For the text-containing cell, return its midpoint in [X, Y] coordinate format. 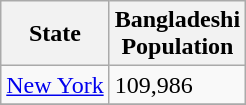
109,986 [177, 85]
BangladeshiPopulation [177, 34]
State [55, 34]
New York [55, 85]
